Output the (X, Y) coordinate of the center of the cell containing the given text.  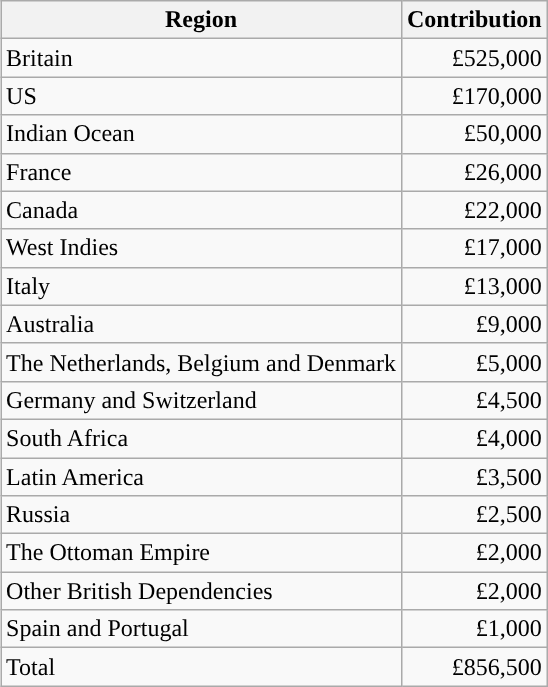
The Netherlands, Belgium and Denmark (202, 362)
Contribution (474, 20)
Australia (202, 324)
Other British Dependencies (202, 591)
£2,500 (474, 515)
Russia (202, 515)
Latin America (202, 477)
£22,000 (474, 210)
£9,000 (474, 324)
Britain (202, 58)
West Indies (202, 248)
£3,500 (474, 477)
The Ottoman Empire (202, 553)
Italy (202, 286)
£50,000 (474, 134)
Germany and Switzerland (202, 400)
£17,000 (474, 248)
Spain and Portugal (202, 629)
£1,000 (474, 629)
Canada (202, 210)
£170,000 (474, 96)
US (202, 96)
£4,500 (474, 400)
Region (202, 20)
£856,500 (474, 667)
Total (202, 667)
South Africa (202, 438)
France (202, 172)
Indian Ocean (202, 134)
£525,000 (474, 58)
£26,000 (474, 172)
£13,000 (474, 286)
£5,000 (474, 362)
£4,000 (474, 438)
